Detect which cell encompasses the target text, then output its (X, Y) center coordinate. 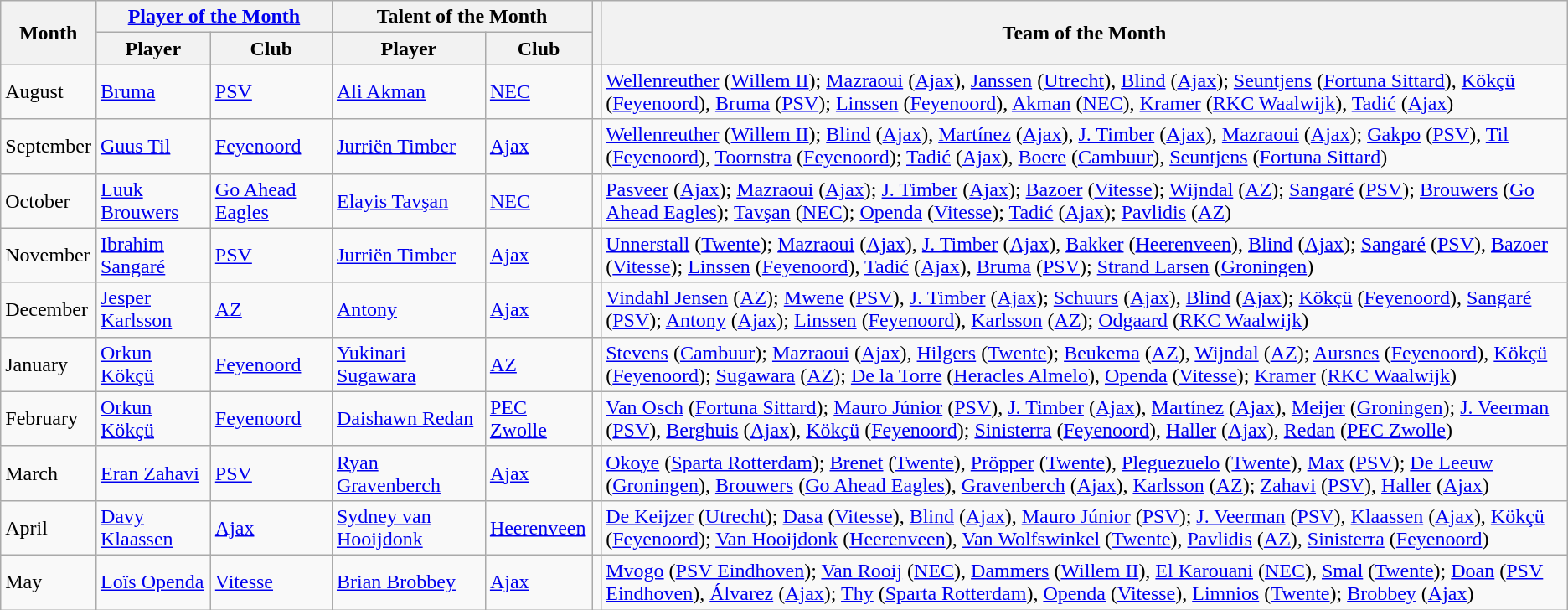
Sydney van Hooijdonk (409, 528)
Yukinari Sugawara (409, 364)
August (49, 92)
May (49, 582)
December (49, 310)
Ali Akman (409, 92)
Antony (409, 310)
March (49, 473)
Ibrahim Sangaré (152, 255)
Davy Klaassen (152, 528)
November (49, 255)
Heerenveen (538, 528)
Luuk Brouwers (152, 201)
April (49, 528)
Jesper Karlsson (152, 310)
Ryan Gravenberch (409, 473)
Go Ahead Eagles (271, 201)
September (49, 146)
Talent of the Month (462, 17)
Loïs Openda (152, 582)
Team of the Month (1085, 33)
February (49, 419)
Bruma (152, 92)
PEC Zwolle (538, 419)
Eran Zahavi (152, 473)
January (49, 364)
Elayis Tavşan (409, 201)
Vitesse (271, 582)
Month (49, 33)
Player of the Month (214, 17)
Daishawn Redan (409, 419)
Guus Til (152, 146)
October (49, 201)
Brian Brobbey (409, 582)
